Detect which cell encompasses the target text, then output its [x, y] center coordinate. 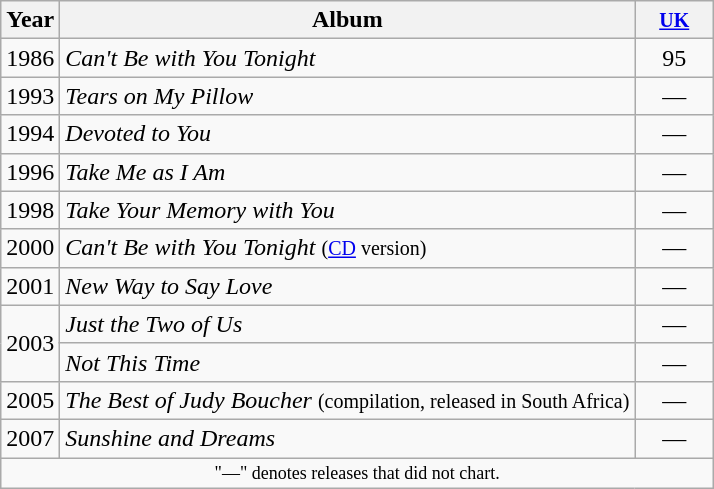
Tears on My Pillow [348, 96]
Take Your Memory with You [348, 210]
1998 [30, 210]
Can't Be with You Tonight (CD version) [348, 248]
New Way to Say Love [348, 286]
UK [674, 20]
1994 [30, 134]
The Best of Judy Boucher (compilation, released in South Africa) [348, 400]
Sunshine and Dreams [348, 438]
Year [30, 20]
Just the Two of Us [348, 324]
2003 [30, 343]
2000 [30, 248]
1996 [30, 172]
95 [674, 58]
Devoted to You [348, 134]
Can't Be with You Tonight [348, 58]
2007 [30, 438]
Album [348, 20]
2001 [30, 286]
Take Me as I Am [348, 172]
Not This Time [348, 362]
"—" denotes releases that did not chart. [358, 474]
2005 [30, 400]
1986 [30, 58]
1993 [30, 96]
